Output the (X, Y) coordinate of the center of the cell containing the given text.  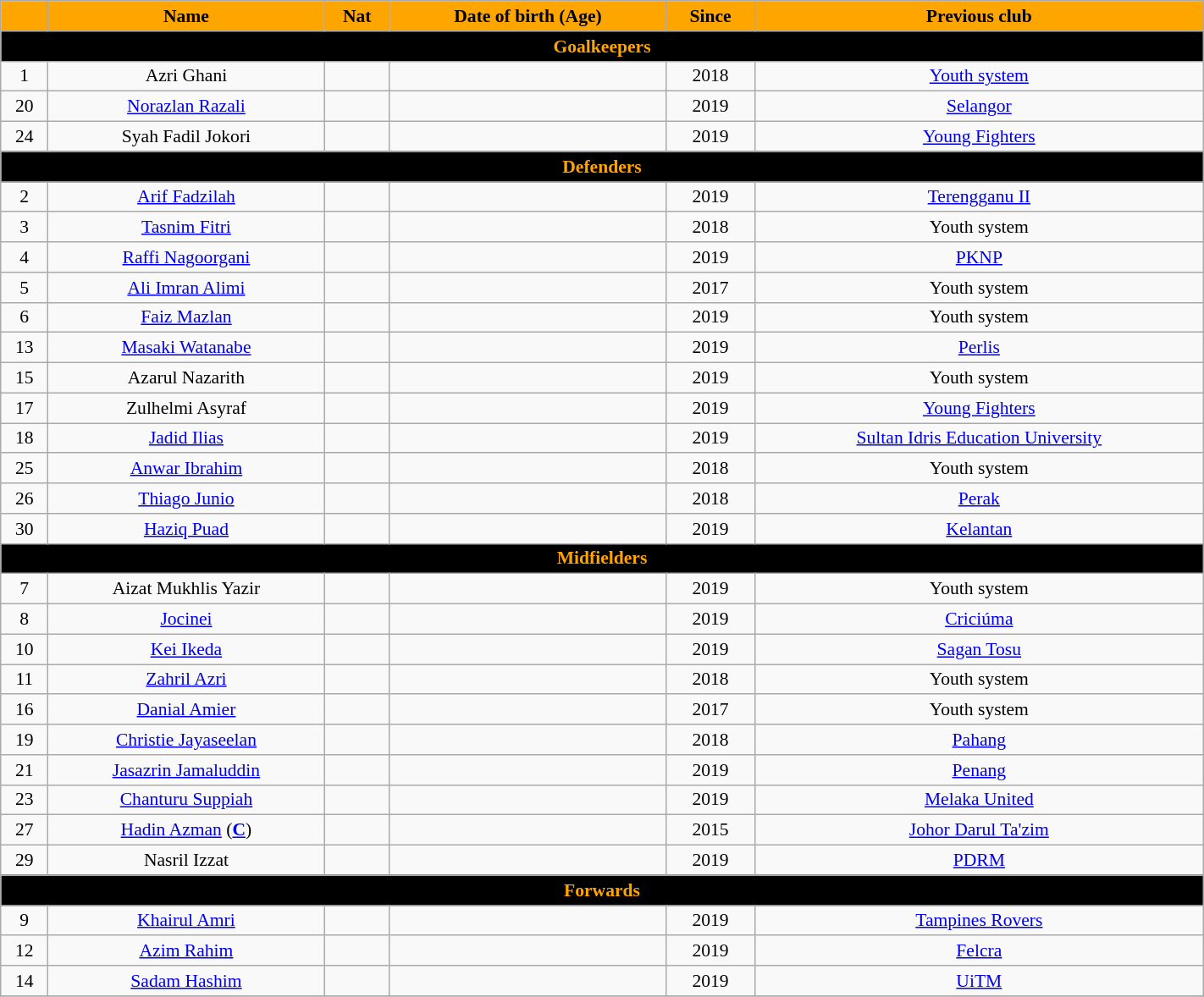
2 (25, 197)
Forwards (602, 890)
15 (25, 378)
7 (25, 589)
Felcra (979, 951)
PDRM (979, 861)
Khairul Amri (186, 921)
18 (25, 438)
30 (25, 529)
Tampines Rovers (979, 921)
Sadam Hashim (186, 981)
19 (25, 740)
Since (711, 16)
Goalkeepers (602, 47)
Defenders (602, 167)
Norazlan Razali (186, 107)
Name (186, 16)
Ali Imran Alimi (186, 288)
21 (25, 770)
Terengganu II (979, 197)
Thiago Junio (186, 499)
Sultan Idris Education University (979, 438)
Perak (979, 499)
Haziq Puad (186, 529)
8 (25, 620)
3 (25, 228)
Nasril Izzat (186, 861)
Criciúma (979, 620)
17 (25, 408)
Faiz Mazlan (186, 317)
Tasnim Fitri (186, 228)
UiTM (979, 981)
Nat (357, 16)
Selangor (979, 107)
Melaka United (979, 800)
Azarul Nazarith (186, 378)
Syah Fadil Jokori (186, 137)
25 (25, 469)
Hadin Azman (C) (186, 830)
27 (25, 830)
6 (25, 317)
Chanturu Suppiah (186, 800)
Anwar Ibrahim (186, 469)
Raffi Nagoorgani (186, 257)
Jasazrin Jamaluddin (186, 770)
Date of birth (Age) (527, 16)
11 (25, 680)
Jocinei (186, 620)
Zulhelmi Asyraf (186, 408)
Midfielders (602, 559)
Johor Darul Ta'zim (979, 830)
Penang (979, 770)
29 (25, 861)
2015 (711, 830)
24 (25, 137)
Jadid Ilias (186, 438)
1 (25, 76)
Perlis (979, 348)
26 (25, 499)
Danial Amier (186, 710)
5 (25, 288)
Christie Jayaseelan (186, 740)
Kei Ikeda (186, 649)
12 (25, 951)
Azri Ghani (186, 76)
Arif Fadzilah (186, 197)
Sagan Tosu (979, 649)
16 (25, 710)
Previous club (979, 16)
Kelantan (979, 529)
23 (25, 800)
Masaki Watanabe (186, 348)
Pahang (979, 740)
13 (25, 348)
PKNP (979, 257)
14 (25, 981)
4 (25, 257)
Zahril Azri (186, 680)
Aizat Mukhlis Yazir (186, 589)
9 (25, 921)
20 (25, 107)
10 (25, 649)
Azim Rahim (186, 951)
